Return the [x, y] coordinate for the center point of the cell that contains the specified text.  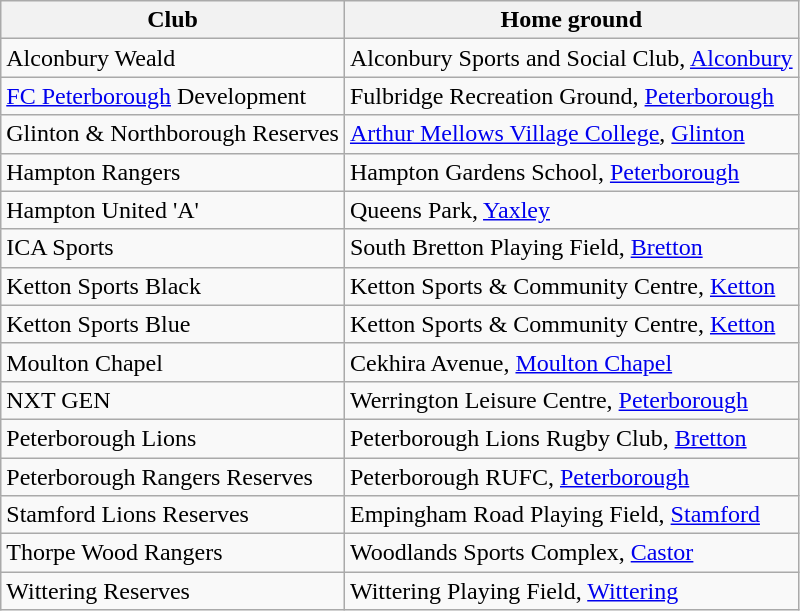
Alconbury Sports and Social Club, Alconbury [571, 58]
Glinton & Northborough Reserves [173, 134]
NXT GEN [173, 400]
ICA Sports [173, 248]
FC Peterborough Development [173, 96]
Hampton United 'A' [173, 210]
Alconbury Weald [173, 58]
Peterborough RUFC, Peterborough [571, 477]
Hampton Gardens School, Peterborough [571, 172]
Peterborough Rangers Reserves [173, 477]
Cekhira Avenue, Moulton Chapel [571, 362]
Werrington Leisure Centre, Peterborough [571, 400]
Wittering Playing Field, Wittering [571, 591]
Hampton Rangers [173, 172]
Arthur Mellows Village College, Glinton [571, 134]
Thorpe Wood Rangers [173, 553]
Home ground [571, 20]
Ketton Sports Black [173, 286]
Moulton Chapel [173, 362]
Peterborough Lions Rugby Club, Bretton [571, 438]
Empingham Road Playing Field, Stamford [571, 515]
Club [173, 20]
South Bretton Playing Field, Bretton [571, 248]
Queens Park, Yaxley [571, 210]
Ketton Sports Blue [173, 324]
Fulbridge Recreation Ground, Peterborough [571, 96]
Wittering Reserves [173, 591]
Woodlands Sports Complex, Castor [571, 553]
Stamford Lions Reserves [173, 515]
Peterborough Lions [173, 438]
